Pinpoint the cell where the given text exists, returning its (X, Y) midpoint coordinate. 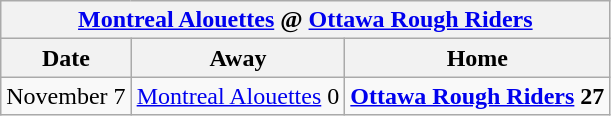
Ottawa Rough Riders 27 (478, 96)
Away (238, 58)
November 7 (66, 96)
Date (66, 58)
Montreal Alouettes @ Ottawa Rough Riders (306, 20)
Montreal Alouettes 0 (238, 96)
Home (478, 58)
